Search for the cell housing the specified text and yield its (x, y) center coordinate. 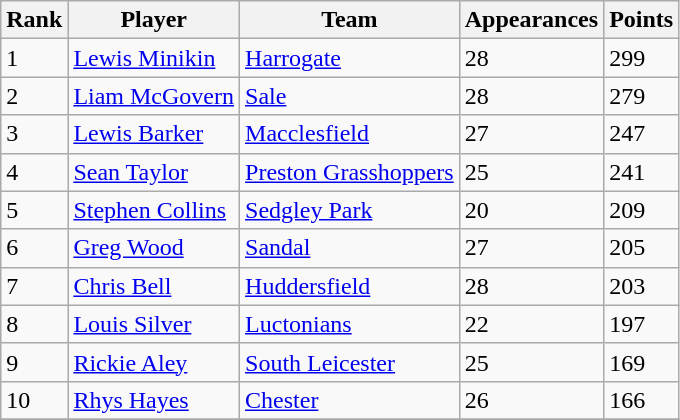
Lewis Minikin (154, 58)
Rank (34, 20)
Sean Taylor (154, 172)
Sale (350, 96)
7 (34, 286)
8 (34, 324)
20 (531, 210)
Sandal (350, 248)
Player (154, 20)
Luctonians (350, 324)
203 (642, 286)
Preston Grasshoppers (350, 172)
6 (34, 248)
241 (642, 172)
Harrogate (350, 58)
26 (531, 400)
Greg Wood (154, 248)
22 (531, 324)
Chris Bell (154, 286)
10 (34, 400)
299 (642, 58)
169 (642, 362)
Sedgley Park (350, 210)
2 (34, 96)
9 (34, 362)
Chester (350, 400)
Louis Silver (154, 324)
1 (34, 58)
3 (34, 134)
4 (34, 172)
247 (642, 134)
Appearances (531, 20)
South Leicester (350, 362)
Stephen Collins (154, 210)
Macclesfield (350, 134)
205 (642, 248)
209 (642, 210)
5 (34, 210)
Rickie Aley (154, 362)
Lewis Barker (154, 134)
Rhys Hayes (154, 400)
166 (642, 400)
Points (642, 20)
279 (642, 96)
Huddersfield (350, 286)
Liam McGovern (154, 96)
Team (350, 20)
197 (642, 324)
